Locate the cell with the specified text and output its (x, y) center coordinate. 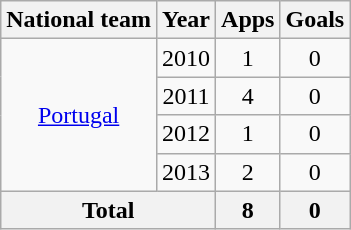
4 (248, 96)
National team (79, 20)
Total (108, 210)
2 (248, 172)
Portugal (79, 115)
2010 (186, 58)
Apps (248, 20)
2012 (186, 134)
2013 (186, 172)
Goals (315, 20)
Year (186, 20)
8 (248, 210)
2011 (186, 96)
